Determine the [x, y] coordinate at the center of the cell enclosing the given text.  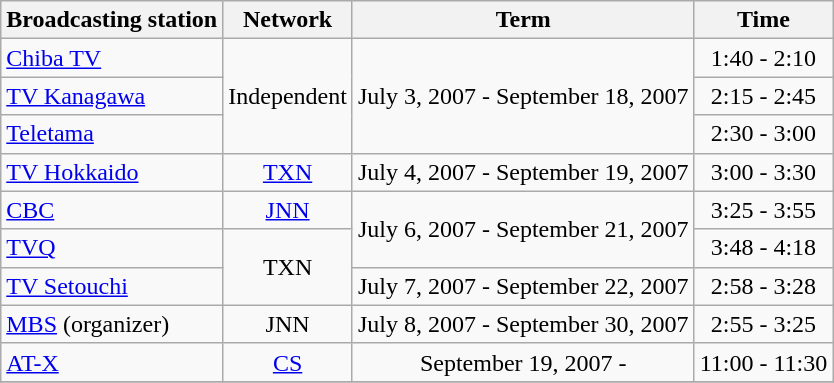
11:00 - 11:30 [764, 362]
Time [764, 20]
July 3, 2007 - September 18, 2007 [523, 96]
2:58 - 3:28 [764, 286]
TV Hokkaido [112, 172]
3:48 - 4:18 [764, 248]
September 19, 2007 - [523, 362]
3:00 - 3:30 [764, 172]
Teletama [112, 134]
CS [288, 362]
3:25 - 3:55 [764, 210]
July 7, 2007 - September 22, 2007 [523, 286]
TV Setouchi [112, 286]
July 4, 2007 - September 19, 2007 [523, 172]
Broadcasting station [112, 20]
Network [288, 20]
July 8, 2007 - September 30, 2007 [523, 324]
AT-X [112, 362]
2:55 - 3:25 [764, 324]
Independent [288, 96]
2:15 - 2:45 [764, 96]
2:30 - 3:00 [764, 134]
TVQ [112, 248]
CBC [112, 210]
Term [523, 20]
TV Kanagawa [112, 96]
1:40 - 2:10 [764, 58]
MBS (organizer) [112, 324]
July 6, 2007 - September 21, 2007 [523, 229]
Chiba TV [112, 58]
